Provide the [x, y] coordinate of the cell's center where the given text is located.  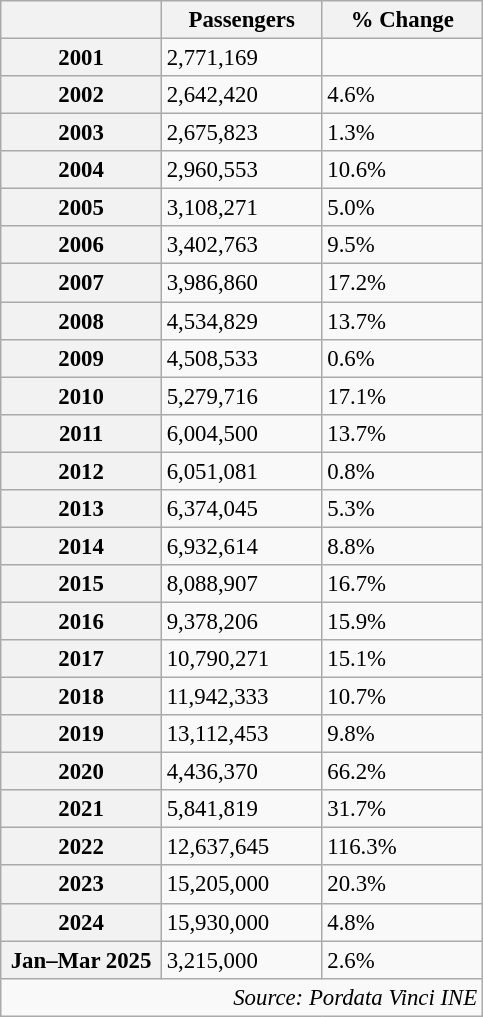
66.2% [402, 772]
5.0% [402, 208]
2017 [82, 659]
8.8% [402, 546]
2,960,553 [242, 170]
10,790,271 [242, 659]
2,642,420 [242, 95]
Source: Pordata Vinci INE [242, 997]
2.6% [402, 960]
2002 [82, 95]
2007 [82, 283]
2003 [82, 133]
2018 [82, 697]
3,215,000 [242, 960]
3,986,860 [242, 283]
17.2% [402, 283]
2004 [82, 170]
6,004,500 [242, 433]
% Change [402, 20]
2020 [82, 772]
2008 [82, 321]
4.6% [402, 95]
4,508,533 [242, 358]
2005 [82, 208]
2010 [82, 396]
5,279,716 [242, 396]
4.8% [402, 922]
116.3% [402, 847]
4,534,829 [242, 321]
20.3% [402, 885]
6,932,614 [242, 546]
2023 [82, 885]
2001 [82, 58]
15,205,000 [242, 885]
Jan–Mar 2025 [82, 960]
15.1% [402, 659]
2,771,169 [242, 58]
6,051,081 [242, 471]
0.6% [402, 358]
2019 [82, 734]
13,112,453 [242, 734]
4,436,370 [242, 772]
2012 [82, 471]
2011 [82, 433]
2022 [82, 847]
5.3% [402, 509]
Passengers [242, 20]
2009 [82, 358]
1.3% [402, 133]
11,942,333 [242, 697]
12,637,645 [242, 847]
2,675,823 [242, 133]
17.1% [402, 396]
15,930,000 [242, 922]
31.7% [402, 809]
2006 [82, 245]
3,108,271 [242, 208]
2013 [82, 509]
2014 [82, 546]
10.6% [402, 170]
3,402,763 [242, 245]
2021 [82, 809]
2015 [82, 584]
2016 [82, 621]
9.5% [402, 245]
5,841,819 [242, 809]
16.7% [402, 584]
15.9% [402, 621]
8,088,907 [242, 584]
2024 [82, 922]
6,374,045 [242, 509]
0.8% [402, 471]
9.8% [402, 734]
9,378,206 [242, 621]
10.7% [402, 697]
